For the text-containing cell, return its midpoint in (x, y) coordinate format. 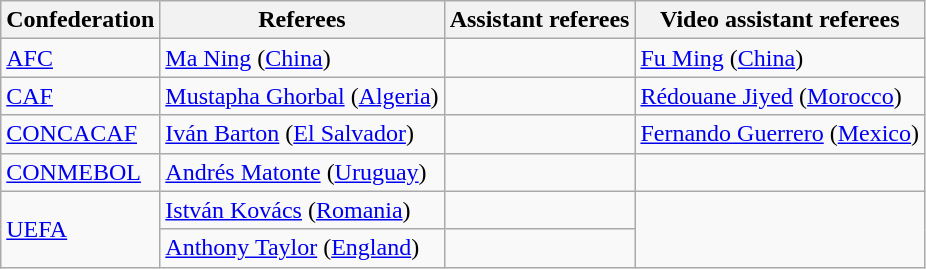
CAF (80, 96)
Video assistant referees (780, 20)
AFC (80, 58)
Anthony Taylor (England) (302, 248)
CONCACAF (80, 134)
István Kovács (Romania) (302, 210)
Confederation (80, 20)
Mustapha Ghorbal (Algeria) (302, 96)
Fernando Guerrero (Mexico) (780, 134)
Rédouane Jiyed (Morocco) (780, 96)
Iván Barton (El Salvador) (302, 134)
CONMEBOL (80, 172)
Andrés Matonte (Uruguay) (302, 172)
Fu Ming (China) (780, 58)
Ma Ning (China) (302, 58)
UEFA (80, 229)
Referees (302, 20)
Assistant referees (540, 20)
